For the text-containing cell, return its midpoint in (x, y) coordinate format. 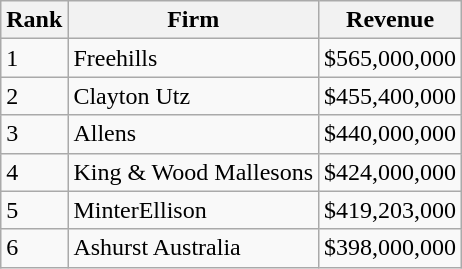
1 (34, 58)
5 (34, 210)
4 (34, 172)
$455,400,000 (390, 96)
Revenue (390, 20)
Rank (34, 20)
$440,000,000 (390, 134)
King & Wood Mallesons (194, 172)
Freehills (194, 58)
Firm (194, 20)
Clayton Utz (194, 96)
Ashurst Australia (194, 248)
6 (34, 248)
$419,203,000 (390, 210)
MinterEllison (194, 210)
$424,000,000 (390, 172)
2 (34, 96)
Allens (194, 134)
$398,000,000 (390, 248)
3 (34, 134)
$565,000,000 (390, 58)
